Pinpoint the cell where the given text exists, returning its [x, y] midpoint coordinate. 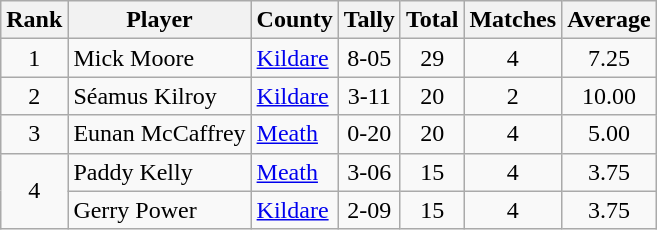
Tally [369, 20]
29 [432, 58]
0-20 [369, 134]
Rank [34, 20]
Gerry Power [160, 210]
County [294, 20]
Player [160, 20]
Average [610, 20]
10.00 [610, 96]
Total [432, 20]
3-11 [369, 96]
3 [34, 134]
Séamus Kilroy [160, 96]
5.00 [610, 134]
Matches [513, 20]
Mick Moore [160, 58]
7.25 [610, 58]
1 [34, 58]
Eunan McCaffrey [160, 134]
2-09 [369, 210]
8-05 [369, 58]
3-06 [369, 172]
Paddy Kelly [160, 172]
